From the cell containing the given text, extract its center point as (x, y) coordinate. 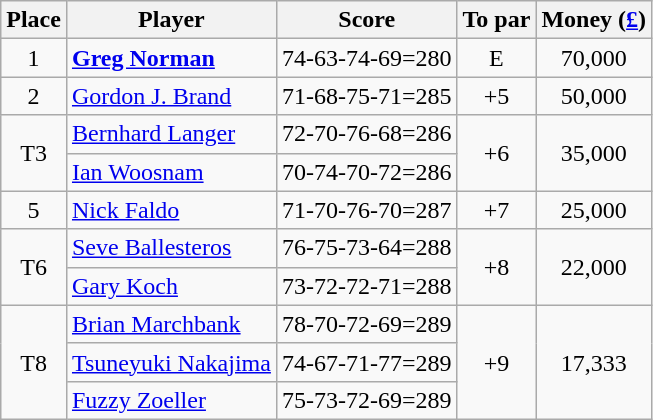
73-72-72-71=288 (366, 286)
Bernhard Langer (171, 134)
22,000 (594, 267)
Money (£) (594, 20)
35,000 (594, 153)
Seve Ballesteros (171, 248)
71-70-76-70=287 (366, 210)
17,333 (594, 362)
Fuzzy Zoeller (171, 400)
71-68-75-71=285 (366, 96)
75-73-72-69=289 (366, 400)
Gordon J. Brand (171, 96)
78-70-72-69=289 (366, 324)
74-63-74-69=280 (366, 58)
E (496, 58)
Brian Marchbank (171, 324)
Player (171, 20)
T8 (34, 362)
Place (34, 20)
Ian Woosnam (171, 172)
76-75-73-64=288 (366, 248)
72-70-76-68=286 (366, 134)
+8 (496, 267)
1 (34, 58)
Gary Koch (171, 286)
+6 (496, 153)
2 (34, 96)
74-67-71-77=289 (366, 362)
5 (34, 210)
25,000 (594, 210)
Tsuneyuki Nakajima (171, 362)
50,000 (594, 96)
70,000 (594, 58)
To par (496, 20)
+5 (496, 96)
Nick Faldo (171, 210)
Greg Norman (171, 58)
T3 (34, 153)
T6 (34, 267)
+9 (496, 362)
+7 (496, 210)
Score (366, 20)
70-74-70-72=286 (366, 172)
